From the cell containing the given text, extract its center point as [x, y] coordinate. 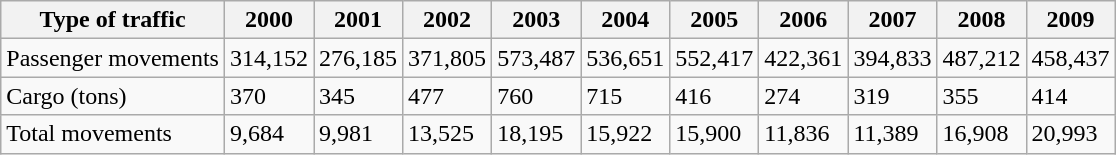
Total movements [113, 134]
573,487 [536, 58]
Type of traffic [113, 20]
9,981 [358, 134]
2009 [1070, 20]
11,836 [804, 134]
477 [448, 96]
760 [536, 96]
15,922 [626, 134]
458,437 [1070, 58]
487,212 [982, 58]
16,908 [982, 134]
Passenger movements [113, 58]
536,651 [626, 58]
371,805 [448, 58]
2002 [448, 20]
414 [1070, 96]
422,361 [804, 58]
552,417 [714, 58]
20,993 [1070, 134]
2001 [358, 20]
9,684 [268, 134]
2005 [714, 20]
2004 [626, 20]
Cargo (tons) [113, 96]
15,900 [714, 134]
2008 [982, 20]
355 [982, 96]
370 [268, 96]
416 [714, 96]
2000 [268, 20]
715 [626, 96]
11,389 [892, 134]
2006 [804, 20]
13,525 [448, 134]
314,152 [268, 58]
2007 [892, 20]
274 [804, 96]
2003 [536, 20]
18,195 [536, 134]
394,833 [892, 58]
345 [358, 96]
276,185 [358, 58]
319 [892, 96]
